Capture the cell that displays the provided text and extract its (x, y) central coordinate. 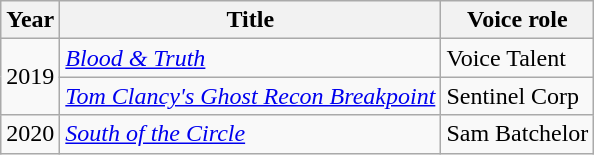
2019 (30, 77)
Blood & Truth (250, 58)
Tom Clancy's Ghost Recon Breakpoint (250, 96)
Year (30, 20)
Voice Talent (518, 58)
Voice role (518, 20)
2020 (30, 134)
Sam Batchelor (518, 134)
Title (250, 20)
Sentinel Corp (518, 96)
South of the Circle (250, 134)
